Output the (X, Y) coordinate of the center of the cell containing the given text.  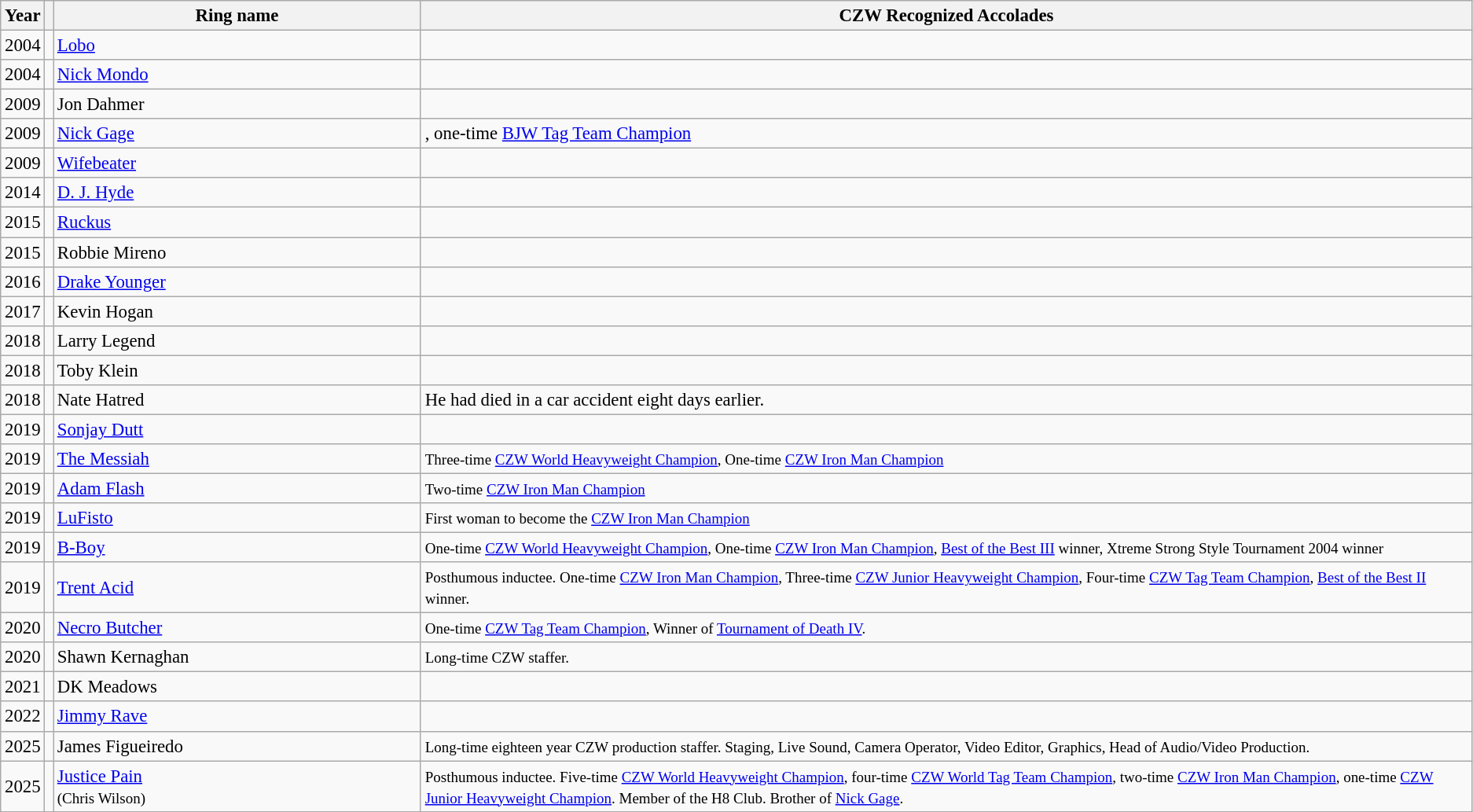
2017 (23, 311)
Nick Gage (237, 134)
Two-time CZW Iron Man Champion (946, 488)
2021 (23, 687)
D. J. Hyde (237, 193)
Adam Flash (237, 488)
Justice Pain(Chris Wilson) (237, 786)
The Messiah (237, 459)
Necro Butcher (237, 628)
Wifebeater (237, 164)
Nate Hatred (237, 400)
CZW Recognized Accolades (946, 16)
Jimmy Rave (237, 717)
Ring name (237, 16)
James Figueiredo (237, 746)
Drake Younger (237, 281)
, one-time BJW Tag Team Champion (946, 134)
He had died in a car accident eight days earlier. (946, 400)
Shawn Kernaghan (237, 657)
Sonjay Dutt (237, 429)
One-time CZW Tag Team Champion, Winner of Tournament of Death IV. (946, 628)
Trent Acid (237, 588)
Toby Klein (237, 370)
DK Meadows (237, 687)
LuFisto (237, 518)
Three-time CZW World Heavyweight Champion, One-time CZW Iron Man Champion (946, 459)
2014 (23, 193)
Nick Mondo (237, 75)
2022 (23, 717)
Long-time eighteen year CZW production staffer. Staging, Live Sound, Camera Operator, Video Editor, Graphics, Head of Audio/Video Production. (946, 746)
Jon Dahmer (237, 105)
Lobo (237, 46)
Year (23, 16)
Long-time CZW staffer. (946, 657)
Larry Legend (237, 340)
2016 (23, 281)
B-Boy (237, 548)
One-time CZW World Heavyweight Champion, One-time CZW Iron Man Champion, Best of the Best III winner, Xtreme Strong Style Tournament 2004 winner (946, 548)
Robbie Mireno (237, 252)
Ruckus (237, 222)
Kevin Hogan (237, 311)
First woman to become the CZW Iron Man Champion (946, 518)
